From the cell containing the given text, extract its center point as (x, y) coordinate. 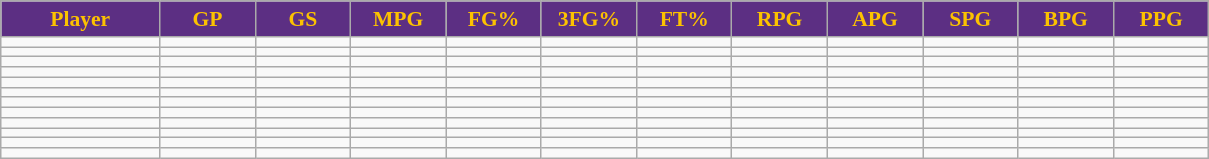
FG% (494, 19)
GP (208, 19)
GS (302, 19)
BPG (1066, 19)
SPG (970, 19)
PPG (1161, 19)
APG (874, 19)
3FG% (588, 19)
MPG (398, 19)
FT% (684, 19)
Player (80, 19)
RPG (780, 19)
